From the cell containing the given text, extract its center point as (x, y) coordinate. 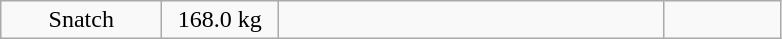
168.0 kg (220, 20)
Snatch (82, 20)
